Find where the given text appears and provide that cell's center as (x, y) coordinate. 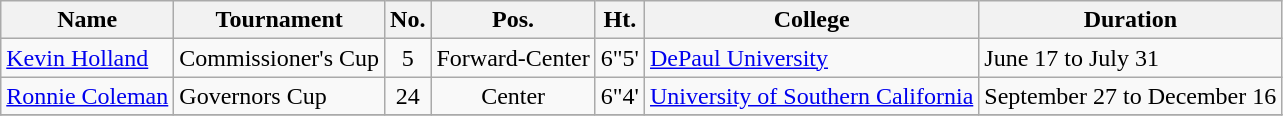
Pos. (513, 20)
College (811, 20)
Ronnie Coleman (88, 96)
Kevin Holland (88, 58)
No. (408, 20)
5 (408, 58)
DePaul University (811, 58)
Commissioner's Cup (280, 58)
Forward-Center (513, 58)
Tournament (280, 20)
June 17 to July 31 (1130, 58)
Name (88, 20)
Ht. (620, 20)
6"4' (620, 96)
6"5' (620, 58)
24 (408, 96)
Duration (1130, 20)
Center (513, 96)
University of Southern California (811, 96)
Governors Cup (280, 96)
September 27 to December 16 (1130, 96)
